Provide the (X, Y) coordinate of the cell's center where the given text is located.  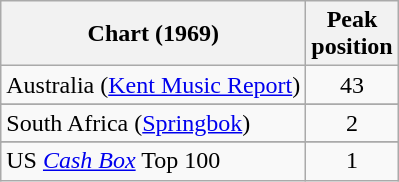
Chart (1969) (154, 34)
Australia (Kent Music Report) (154, 85)
Peakposition (352, 34)
2 (352, 123)
43 (352, 85)
1 (352, 161)
US Cash Box Top 100 (154, 161)
South Africa (Springbok) (154, 123)
